Return the [x, y] coordinate for the center point of the cell that contains the specified text.  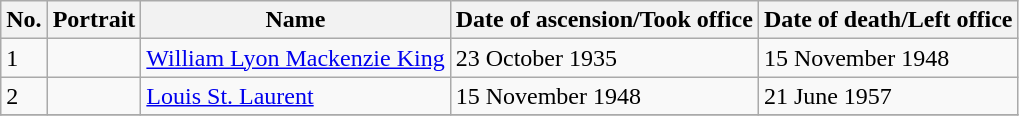
2 [24, 96]
1 [24, 58]
Date of ascension/Took office [604, 20]
No. [24, 20]
William Lyon Mackenzie King [296, 58]
Portrait [94, 20]
21 June 1957 [888, 96]
Louis St. Laurent [296, 96]
Name [296, 20]
23 October 1935 [604, 58]
Date of death/Left office [888, 20]
